Detect which cell encompasses the target text, then output its (X, Y) center coordinate. 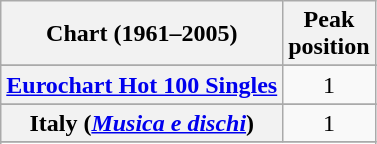
Eurochart Hot 100 Singles (142, 85)
Italy (Musica e dischi) (142, 123)
Chart (1961–2005) (142, 34)
Peakposition (329, 34)
